Scan for the cell matching the given text and deliver its (X, Y) coordinate at center. 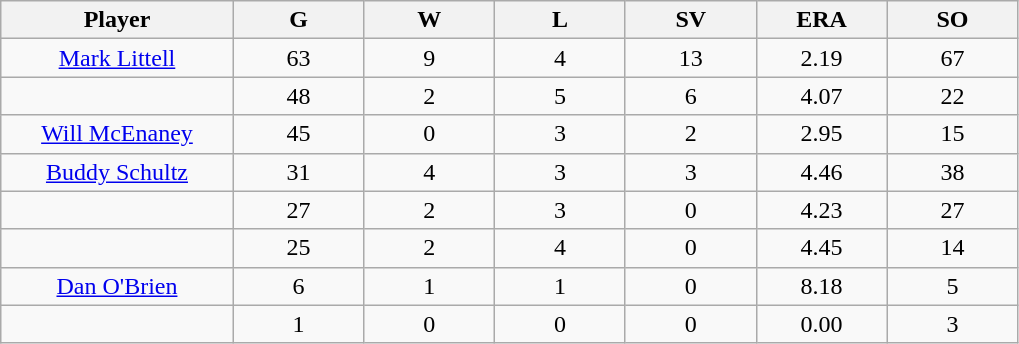
Will McEnaney (117, 134)
Mark Littell (117, 58)
SV (690, 20)
63 (298, 58)
Buddy Schultz (117, 172)
2.19 (822, 58)
G (298, 20)
0.00 (822, 324)
W (430, 20)
25 (298, 248)
13 (690, 58)
8.18 (822, 286)
2.95 (822, 134)
Dan O'Brien (117, 286)
15 (952, 134)
31 (298, 172)
4.45 (822, 248)
L (560, 20)
4.07 (822, 96)
48 (298, 96)
14 (952, 248)
45 (298, 134)
SO (952, 20)
4.46 (822, 172)
22 (952, 96)
Player (117, 20)
67 (952, 58)
4.23 (822, 210)
9 (430, 58)
ERA (822, 20)
38 (952, 172)
